Pinpoint the cell where the given text exists, returning its (X, Y) midpoint coordinate. 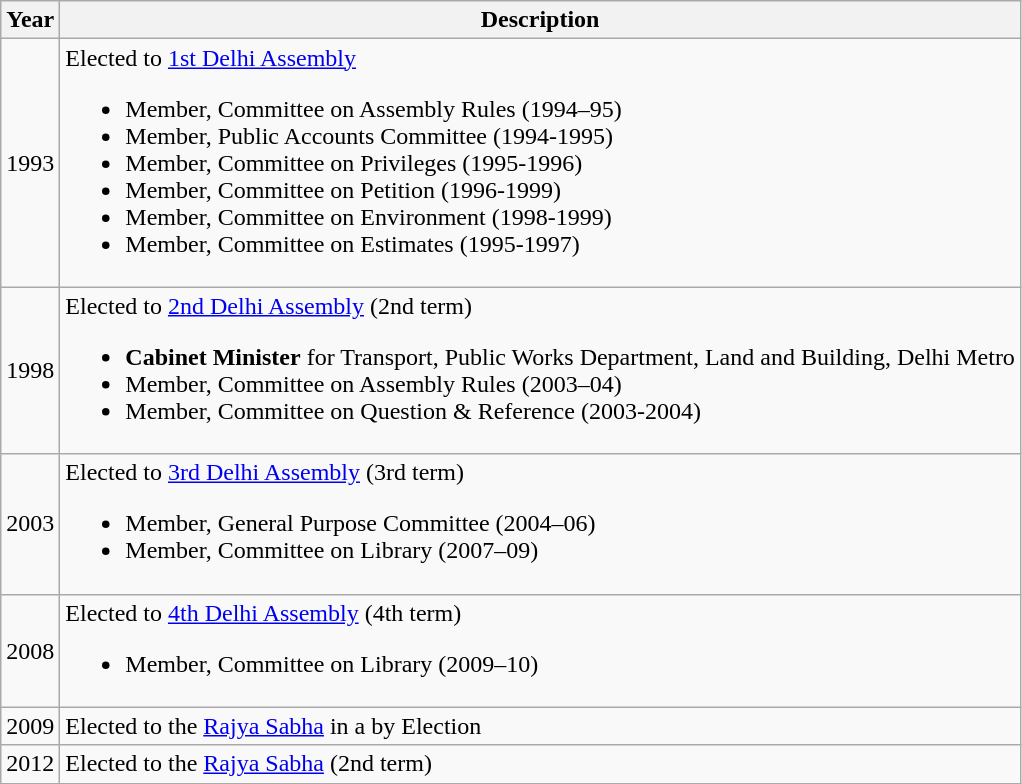
1998 (30, 370)
2009 (30, 726)
2012 (30, 764)
Elected to the Rajya Sabha in a by Election (540, 726)
Elected to 3rd Delhi Assembly (3rd term)Member, General Purpose Committee (2004–06)Member, Committee on Library (2007–09) (540, 524)
Elected to the Rajya Sabha (2nd term) (540, 764)
Elected to 4th Delhi Assembly (4th term)Member, Committee on Library (2009–10) (540, 650)
2003 (30, 524)
Description (540, 20)
2008 (30, 650)
1993 (30, 163)
Year (30, 20)
